Find where the given text appears and provide that cell's center as [x, y] coordinate. 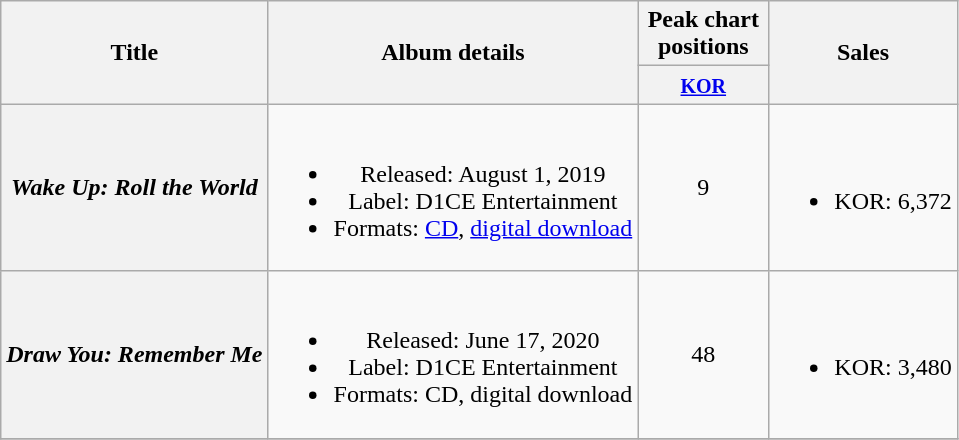
Album details [453, 52]
48 [704, 354]
Released: June 17, 2020Label: D1CE EntertainmentFormats: CD, digital download [453, 354]
KOR [704, 85]
Released: August 1, 2019Label: D1CE EntertainmentFormats: CD, digital download [453, 188]
KOR: 6,372 [863, 188]
Title [134, 52]
Draw You: Remember Me [134, 354]
KOR: 3,480 [863, 354]
Wake Up: Roll the World [134, 188]
9 [704, 188]
Sales [863, 52]
Peak chart positions [704, 34]
